Extract the (x, y) coordinate from the center of the cell holding the provided text.  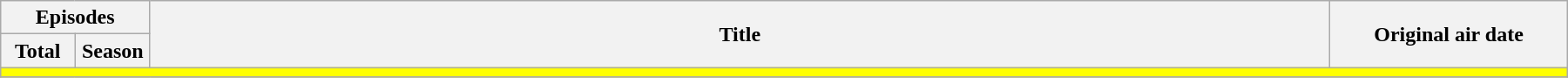
Title (740, 34)
Season (112, 51)
Episodes (75, 18)
Original air date (1449, 34)
Total (37, 51)
